Provide the (X, Y) coordinate of the cell's center where the given text is located.  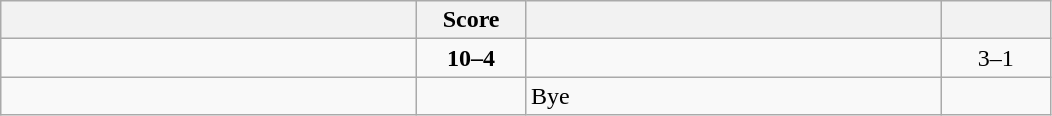
3–1 (996, 58)
Score (472, 20)
10–4 (472, 58)
Bye (733, 96)
